Pinpoint the cell where the given text exists, returning its [x, y] midpoint coordinate. 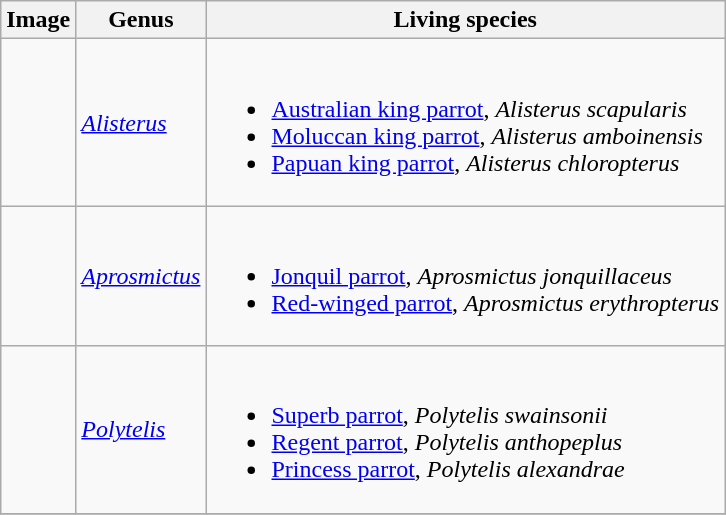
Jonquil parrot, Aprosmictus jonquillaceusRed-winged parrot, Aprosmictus erythropterus [466, 276]
Polytelis [141, 430]
Living species [466, 20]
Superb parrot, Polytelis swainsoniiRegent parrot, Polytelis anthopeplusPrincess parrot, Polytelis alexandrae [466, 430]
Genus [141, 20]
Image [38, 20]
Australian king parrot, Alisterus scapularisMoluccan king parrot, Alisterus amboinensisPapuan king parrot, Alisterus chloropterus [466, 122]
Alisterus [141, 122]
Aprosmictus [141, 276]
